Output the [X, Y] coordinate of the center of the cell containing the given text.  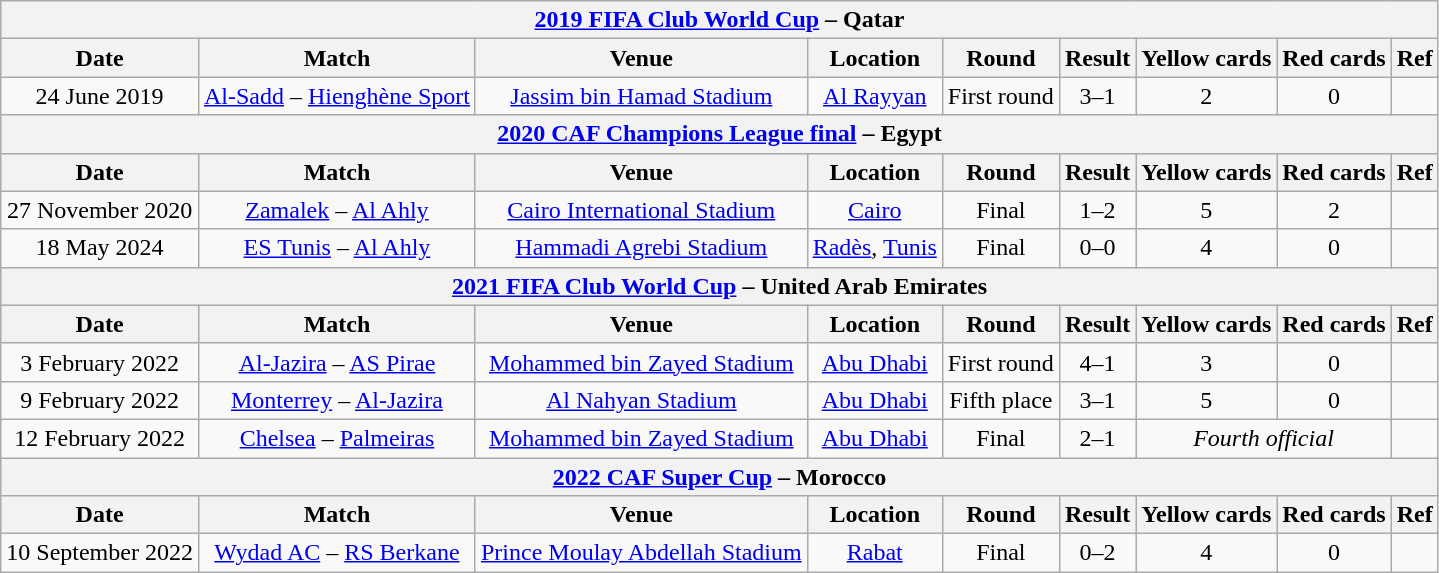
0–0 [1097, 248]
Zamalek – Al Ahly [336, 210]
Al-Jazira – AS Pirae [336, 362]
Al-Sadd – Hienghène Sport [336, 96]
Cairo [874, 210]
Hammadi Agrebi Stadium [641, 248]
Al Nahyan Stadium [641, 400]
Cairo International Stadium [641, 210]
2021 FIFA Club World Cup – United Arab Emirates [720, 286]
Fifth place [1000, 400]
Monterrey – Al-Jazira [336, 400]
Radès, Tunis [874, 248]
2020 CAF Champions League final – Egypt [720, 134]
0–2 [1097, 553]
1–2 [1097, 210]
10 September 2022 [100, 553]
Rabat [874, 553]
Chelsea – Palmeiras [336, 438]
2019 FIFA Club World Cup – Qatar [720, 20]
Fourth official [1264, 438]
12 February 2022 [100, 438]
Jassim bin Hamad Stadium [641, 96]
4–1 [1097, 362]
Wydad AC – RS Berkane [336, 553]
24 June 2019 [100, 96]
18 May 2024 [100, 248]
2022 CAF Super Cup – Morocco [720, 477]
2–1 [1097, 438]
3 February 2022 [100, 362]
27 November 2020 [100, 210]
9 February 2022 [100, 400]
3 [1206, 362]
Prince Moulay Abdellah Stadium [641, 553]
ES Tunis – Al Ahly [336, 248]
Al Rayyan [874, 96]
